Scan for the cell matching the given text and deliver its [x, y] coordinate at center. 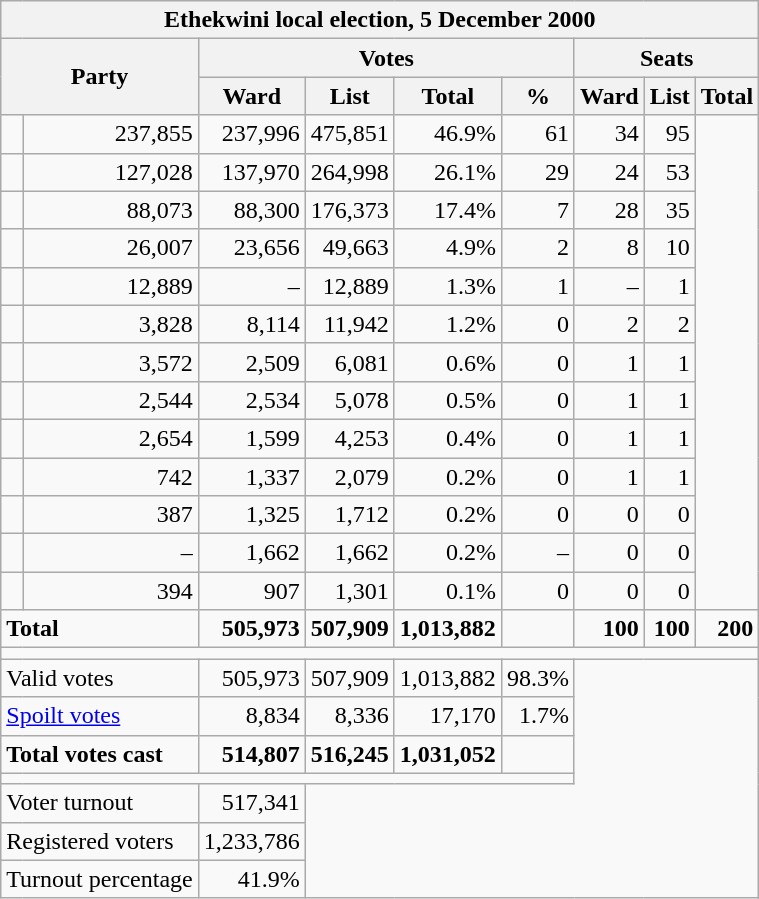
2,534 [252, 400]
98.3% [538, 678]
% [538, 96]
95 [670, 134]
1,233,786 [252, 841]
88,300 [252, 210]
742 [110, 477]
Registered voters [100, 841]
1.7% [538, 716]
49,663 [350, 248]
176,373 [350, 210]
3,828 [110, 324]
2,509 [252, 362]
35 [670, 210]
11,942 [350, 324]
Total votes cast [100, 754]
8,834 [252, 716]
394 [110, 591]
Valid votes [100, 678]
1,325 [252, 515]
475,851 [350, 134]
264,998 [350, 172]
514,807 [252, 754]
8,114 [252, 324]
2,654 [110, 438]
237,855 [110, 134]
29 [538, 172]
Voter turnout [100, 803]
1,301 [350, 591]
17.4% [448, 210]
17,170 [448, 716]
4,253 [350, 438]
0.6% [448, 362]
Party [100, 77]
127,028 [110, 172]
Spoilt votes [100, 716]
41.9% [252, 879]
2,079 [350, 477]
516,245 [350, 754]
3,572 [110, 362]
517,341 [252, 803]
24 [609, 172]
7 [538, 210]
4.9% [448, 248]
2,544 [110, 400]
23,656 [252, 248]
46.9% [448, 134]
Votes [386, 58]
26,007 [110, 248]
8,336 [350, 716]
5,078 [350, 400]
0.5% [448, 400]
Seats [666, 58]
26.1% [448, 172]
200 [727, 629]
387 [110, 515]
Turnout percentage [100, 879]
61 [538, 134]
Ethekwini local election, 5 December 2000 [380, 20]
1,031,052 [448, 754]
8 [609, 248]
0.4% [448, 438]
1,337 [252, 477]
53 [670, 172]
1,712 [350, 515]
10 [670, 248]
137,970 [252, 172]
88,073 [110, 210]
1.2% [448, 324]
28 [609, 210]
237,996 [252, 134]
34 [609, 134]
1.3% [448, 286]
0.1% [448, 591]
6,081 [350, 362]
1,599 [252, 438]
907 [252, 591]
